For the text-containing cell, return its midpoint in [X, Y] coordinate format. 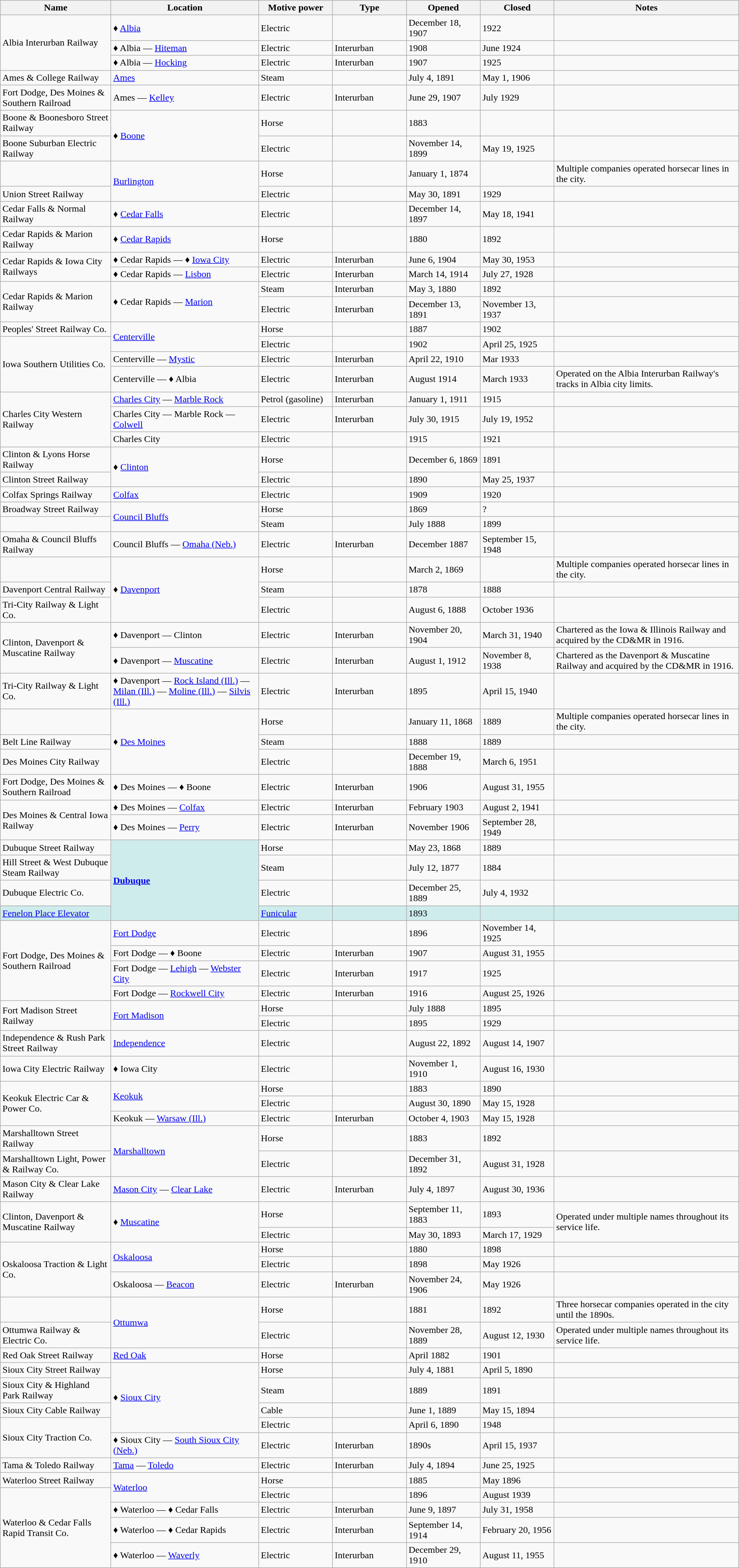
1899 [517, 524]
October 1936 [517, 610]
May 30, 1891 [444, 194]
♦ Waterloo ― ♦ Cedar Falls [185, 1510]
August 14, 1907 [517, 1043]
1909 [444, 494]
♦ Des Moines ― Colfax [185, 807]
♦ Davenport ― Clinton [185, 635]
1881 [444, 1310]
♦ Davenport [185, 590]
December 25, 1889 [444, 893]
1901 [517, 1355]
November 28, 1889 [444, 1335]
May 19, 1925 [517, 148]
♦ Des Moines [185, 742]
1920 [517, 494]
Centerville ― ♦ Albia [185, 379]
Charles City [185, 439]
♦ Sioux City [185, 1398]
Closed [517, 8]
Chartered as the Davenport & Muscatine Railway and acquired by the CD&MR in 1916. [647, 660]
July 31, 1958 [517, 1510]
June 25, 1925 [517, 1465]
May 1896 [517, 1480]
May 30, 1893 [444, 1234]
July 4, 1894 [444, 1465]
♦ Clinton [185, 467]
Waterloo Street Railway [56, 1480]
Peoples' Street Railway Co. [56, 329]
May 18, 1941 [517, 214]
August 31, 1928 [517, 1164]
January 1, 1874 [444, 174]
Marshalltown [185, 1151]
Tama ― Toledo [185, 1465]
July 4, 1932 [517, 893]
November 14, 1899 [444, 148]
Funicular [295, 913]
March 31, 1940 [517, 635]
Iowa Southern Utilities Co. [56, 364]
Belt Line Railway [56, 742]
July 4, 1891 [444, 78]
1878 [444, 590]
1884 [517, 868]
August 11, 1955 [517, 1555]
December 1887 [444, 544]
Colfax [185, 494]
Davenport Central Railway [56, 590]
Oskaloosa Traction & Light Co. [56, 1270]
1890s [444, 1445]
Albia Interurban Railway [56, 43]
December 19, 1888 [444, 762]
Charles City Western Railway [56, 419]
June 9, 1897 [444, 1510]
Fort Dodge [185, 933]
Council Bluffs ― Omaha (Neb.) [185, 544]
November 20, 1904 [444, 635]
♦ Cedar Falls [185, 214]
Keokuk ― Warsaw (Ill.) [185, 1118]
April 22, 1910 [444, 359]
Sioux City Traction Co. [56, 1437]
Sioux City Street Railway [56, 1370]
Clinton Street Railway [56, 479]
Colfax Springs Railway [56, 494]
July 12, 1877 [444, 868]
Des Moines & Central Iowa Railway [56, 820]
♦ Sioux City ― South Sioux City (Neb.) [185, 1445]
December 29, 1910 [444, 1555]
September 14, 1914 [444, 1529]
August 1, 1912 [444, 660]
January 11, 1868 [444, 722]
Mar 1933 [517, 359]
♦ Davenport ― Rock Island (Ill.) ― Milan (Ill.) ― Moline (Ill.) ― Silvis (Ill.) [185, 691]
1906 [444, 787]
April 1882 [444, 1355]
Union Street Railway [56, 194]
Burlington [185, 181]
April 15, 1937 [517, 1445]
Red Oak [185, 1355]
Dubuque [185, 880]
May 3, 1880 [444, 289]
April 25, 1925 [517, 344]
Centerville ― Mystic [185, 359]
Dubuque Electric Co. [56, 893]
August 16, 1930 [517, 1069]
♦ Cedar Rapids [185, 239]
♦ Cedar Rapids ― Marion [185, 302]
Cedar Rapids & Iowa City Railways [56, 267]
♦ Cedar Rapids ― Lisbon [185, 274]
Opened [444, 8]
Des Moines City Railway [56, 762]
June 29, 1907 [444, 97]
Fort Dodge ― ♦ Boone [185, 953]
1887 [444, 329]
November 13, 1937 [517, 309]
Hill Street & West Dubuque Steam Railway [56, 868]
May 1, 1906 [517, 78]
Charles City ― Marble Rock ― Colwell [185, 419]
March 14, 1914 [444, 274]
Location [185, 8]
December 6, 1869 [444, 459]
Ames [185, 78]
November 1906 [444, 827]
August 30, 1890 [444, 1103]
1921 [517, 439]
November 8, 1938 [517, 660]
Marshalltown Light, Power & Railway Co. [56, 1164]
April 5, 1890 [517, 1370]
February 20, 1956 [517, 1529]
July 4, 1881 [444, 1370]
1948 [517, 1425]
December 31, 1892 [444, 1164]
June 1, 1889 [444, 1410]
♦ Albia ― Hiteman [185, 48]
Mason City ― Clear Lake [185, 1189]
Cable [295, 1410]
Notes [647, 8]
Oskaloosa ― Beacon [185, 1285]
June 6, 1904 [444, 259]
March 6, 1951 [517, 762]
♦ Boone [185, 136]
Charles City ― Marble Rock [185, 399]
September 28, 1949 [517, 827]
Council Bluffs [185, 516]
January 1, 1911 [444, 399]
1908 [444, 48]
Keokuk [185, 1096]
♦ Muscatine [185, 1222]
Sioux City Cable Railway [56, 1410]
Fort Dodge ― Lehigh ― Webster City [185, 974]
Three horsecar companies operated in the city until the 1890s. [647, 1310]
Petrol (gasoline) [295, 399]
August 22, 1892 [444, 1043]
July 30, 1915 [444, 419]
August 2, 1941 [517, 807]
Independence [185, 1043]
Chartered as the Iowa & Illinois Railway and acquired by the CD&MR in 1916. [647, 635]
♦ Des Moines ― ♦ Boone [185, 787]
March 1933 [517, 379]
March 2, 1869 [444, 570]
Dubuque Street Railway [56, 847]
May 23, 1868 [444, 847]
April 6, 1890 [444, 1425]
May 25, 1937 [517, 479]
Ottumwa Railway & Electric Co. [56, 1335]
Fenelon Place Elevator [56, 913]
Ottumwa [185, 1322]
Omaha & Council Bluffs Railway [56, 544]
? [517, 509]
Cedar Falls & Normal Railway [56, 214]
♦ Albia [185, 28]
May 30, 1953 [517, 259]
July 27, 1928 [517, 274]
December 13, 1891 [444, 309]
1917 [444, 974]
August 30, 1936 [517, 1189]
Independence & Rush Park Street Railway [56, 1043]
July 19, 1952 [517, 419]
Tama & Toledo Railway [56, 1465]
Broadway Street Railway [56, 509]
Fort Madison Street Railway [56, 1016]
May 15, 1894 [517, 1410]
December 18, 1907 [444, 28]
♦ Davenport ― Muscatine [185, 660]
September 15, 1948 [517, 544]
Ames & College Railway [56, 78]
November 1, 1910 [444, 1069]
Iowa City Electric Railway [56, 1069]
1922 [517, 28]
March 17, 1929 [517, 1234]
Waterloo & Cedar Falls Rapid Transit Co. [56, 1527]
August 25, 1926 [517, 993]
1869 [444, 509]
July 1929 [517, 97]
Waterloo [185, 1487]
Ames ― Kelley [185, 97]
October 4, 1903 [444, 1118]
♦ Cedar Rapids ― ♦ Iowa City [185, 259]
November 24, 1906 [444, 1285]
Marshalltown Street Railway [56, 1138]
Boone Suburban Electric Railway [56, 148]
Fort Dodge ― Rockwell City [185, 993]
♦ Albia ― Hocking [185, 63]
♦ Waterloo ― Waverly [185, 1555]
Operated on the Albia Interurban Railway's tracks in Albia city limits. [647, 379]
November 14, 1925 [517, 933]
Fort Madison [185, 1016]
Centerville [185, 337]
Oskaloosa [185, 1257]
June 1924 [517, 48]
August 12, 1930 [517, 1335]
April 15, 1940 [517, 691]
August 1914 [444, 379]
Boone & Boonesboro Street Railway [56, 123]
Red Oak Street Railway [56, 1355]
1885 [444, 1480]
Motive power [295, 8]
July 4, 1897 [444, 1189]
August 6, 1888 [444, 610]
♦ Des Moines ― Perry [185, 827]
♦ Iowa City [185, 1069]
Sioux City & Highland Park Railway [56, 1390]
September 11, 1883 [444, 1214]
Name [56, 8]
Mason City & Clear Lake Railway [56, 1189]
February 1903 [444, 807]
December 14, 1897 [444, 214]
1916 [444, 993]
Clinton & Lyons Horse Railway [56, 459]
♦ Waterloo ― ♦ Cedar Rapids [185, 1529]
Keokuk Electric Car & Power Co. [56, 1103]
Type [369, 8]
August 1939 [517, 1495]
